Pinpoint the cell where the given text exists, returning its [X, Y] midpoint coordinate. 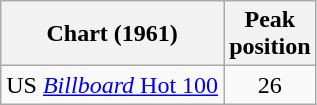
Peakposition [270, 34]
US Billboard Hot 100 [112, 85]
26 [270, 85]
Chart (1961) [112, 34]
